Search for the cell housing the specified text and yield its (x, y) center coordinate. 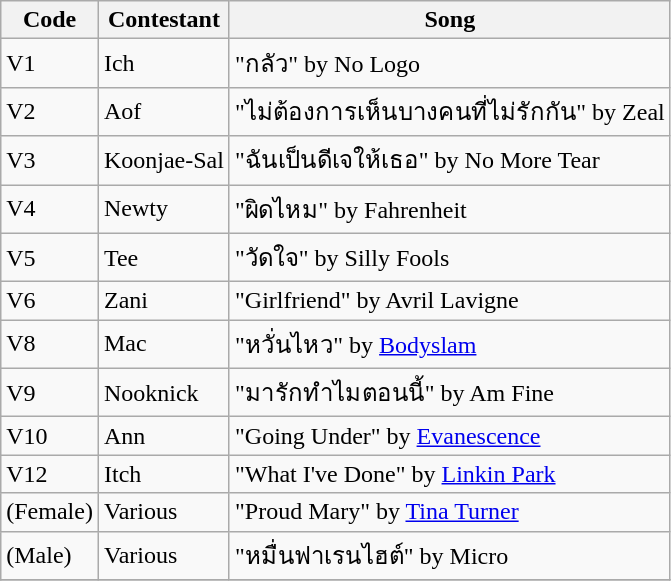
"หวั่นไหว" by Bodyslam (450, 344)
V3 (50, 160)
Contestant (164, 20)
V2 (50, 112)
V12 (50, 474)
Tee (164, 258)
V1 (50, 64)
"หมื่นฟาเรนไฮต์" by Micro (450, 556)
V5 (50, 258)
V6 (50, 301)
Code (50, 20)
V8 (50, 344)
"ไม่ต้องการเห็นบางคนที่ไม่รักกัน" by Zeal (450, 112)
Song (450, 20)
"Going Under" by Evanescence (450, 436)
Koonjae-Sal (164, 160)
Zani (164, 301)
"Proud Mary" by Tina Turner (450, 512)
V9 (50, 392)
"มารักทำไมตอนนี้" by Am Fine (450, 392)
Newty (164, 208)
"Girlfriend" by Avril Lavigne (450, 301)
(Female) (50, 512)
Mac (164, 344)
"ผิดไหม" by Fahrenheit (450, 208)
Nooknick (164, 392)
Aof (164, 112)
"What I've Done" by Linkin Park (450, 474)
"กลัว" by No Logo (450, 64)
Ich (164, 64)
"วัดใจ" by Silly Fools (450, 258)
"ฉันเป็นดีเจให้เธอ" by No More Tear (450, 160)
V4 (50, 208)
(Male) (50, 556)
Itch (164, 474)
Ann (164, 436)
V10 (50, 436)
